Locate the cell with the specified text and output its (x, y) center coordinate. 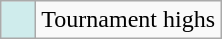
Tournament highs (128, 20)
